Determine the [X, Y] coordinate at the center of the cell enclosing the given text.  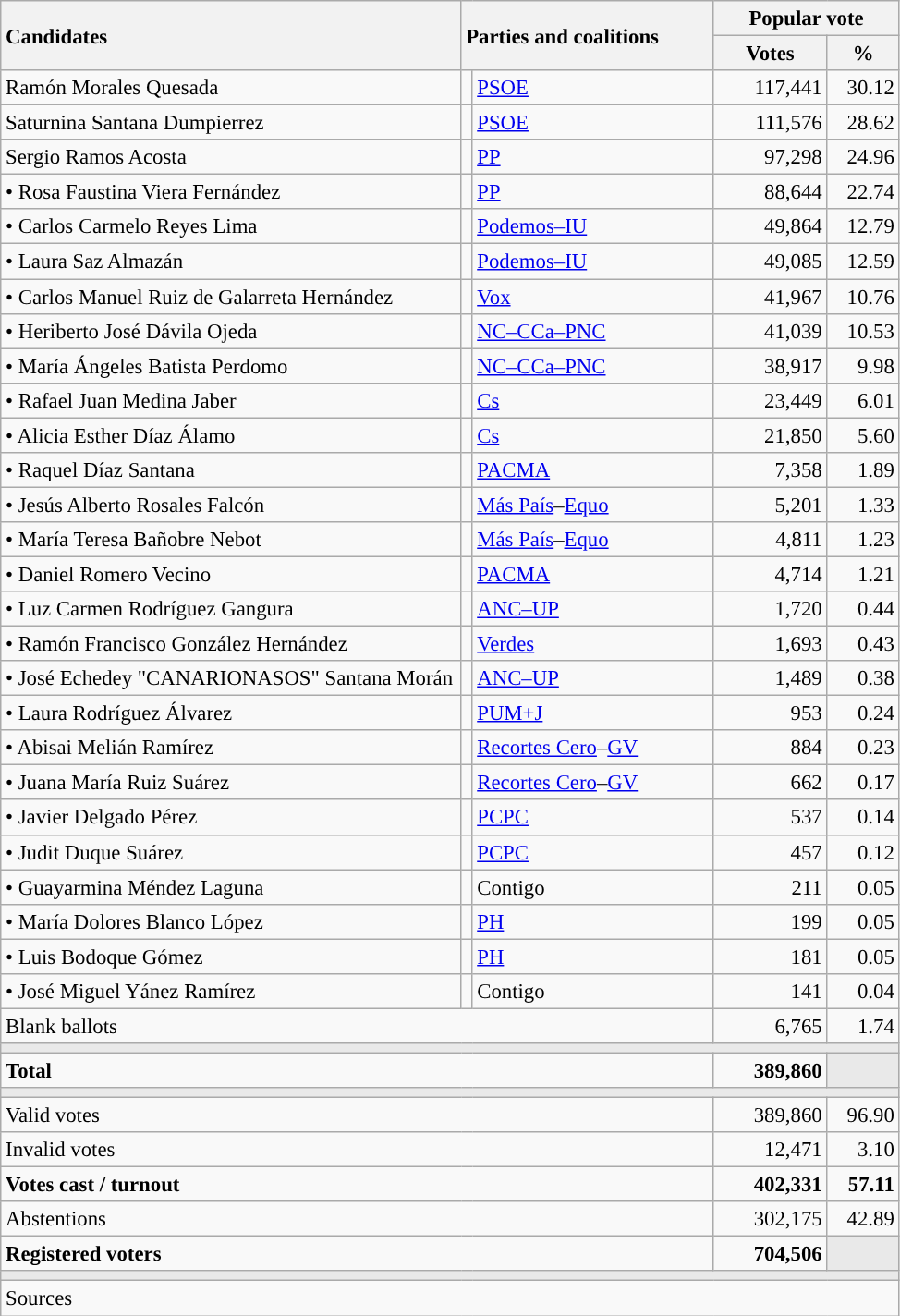
662 [771, 783]
6,765 [771, 1026]
6.01 [863, 400]
• Rafael Juan Medina Jaber [231, 400]
49,864 [771, 226]
10.76 [863, 297]
Votes cast / turnout [357, 1185]
• José Echedey "CANARIONASOS" Santana Morán [231, 678]
• Luz Carmen Rodríguez Gangura [231, 609]
4,811 [771, 540]
181 [771, 957]
Registered voters [357, 1254]
% [863, 54]
0.43 [863, 644]
21,850 [771, 435]
5,201 [771, 505]
10.53 [863, 331]
• Laura Saz Almazán [231, 262]
117,441 [771, 88]
• Judit Duque Suárez [231, 852]
12.79 [863, 226]
302,175 [771, 1219]
0.38 [863, 678]
• María Teresa Bañobre Nebot [231, 540]
0.12 [863, 852]
Abstentions [357, 1219]
1,489 [771, 678]
704,506 [771, 1254]
0.24 [863, 713]
1,693 [771, 644]
Sergio Ramos Acosta [231, 157]
23,449 [771, 400]
Blank ballots [357, 1026]
• Guayarmina Méndez Laguna [231, 887]
0.17 [863, 783]
• Abisai Melián Ramírez [231, 748]
• Alicia Esther Díaz Álamo [231, 435]
9.98 [863, 366]
1,720 [771, 609]
• Javier Delgado Pérez [231, 818]
1.23 [863, 540]
953 [771, 713]
402,331 [771, 1185]
1.21 [863, 574]
96.90 [863, 1115]
1.89 [863, 470]
0.44 [863, 609]
41,039 [771, 331]
• María Dolores Blanco López [231, 921]
PUM+J [593, 713]
• Rosa Faustina Viera Fernández [231, 192]
0.23 [863, 748]
• Daniel Romero Vecino [231, 574]
• Raquel Díaz Santana [231, 470]
49,085 [771, 262]
57.11 [863, 1185]
4,714 [771, 574]
Votes [771, 54]
141 [771, 992]
537 [771, 818]
Parties and coalitions [588, 35]
7,358 [771, 470]
199 [771, 921]
97,298 [771, 157]
Vox [593, 297]
12,471 [771, 1150]
Candidates [231, 35]
• Jesús Alberto Rosales Falcón [231, 505]
88,644 [771, 192]
28.62 [863, 123]
• Luis Bodoque Gómez [231, 957]
• Laura Rodríguez Álvarez [231, 713]
3.10 [863, 1150]
41,967 [771, 297]
• Juana María Ruiz Suárez [231, 783]
Invalid votes [357, 1150]
111,576 [771, 123]
Verdes [593, 644]
42.89 [863, 1219]
• Ramón Francisco González Hernández [231, 644]
1.33 [863, 505]
• María Ángeles Batista Perdomo [231, 366]
Popular vote [806, 18]
0.14 [863, 818]
24.96 [863, 157]
Total [357, 1070]
• Carlos Carmelo Reyes Lima [231, 226]
• Carlos Manuel Ruiz de Galarreta Hernández [231, 297]
22.74 [863, 192]
Ramón Morales Quesada [231, 88]
12.59 [863, 262]
884 [771, 748]
457 [771, 852]
30.12 [863, 88]
Valid votes [357, 1115]
Sources [450, 1298]
1.74 [863, 1026]
38,917 [771, 366]
5.60 [863, 435]
211 [771, 887]
Saturnina Santana Dumpierrez [231, 123]
• Heriberto José Dávila Ojeda [231, 331]
0.04 [863, 992]
• José Miguel Yánez Ramírez [231, 992]
